Capture the cell that displays the provided text and extract its (x, y) central coordinate. 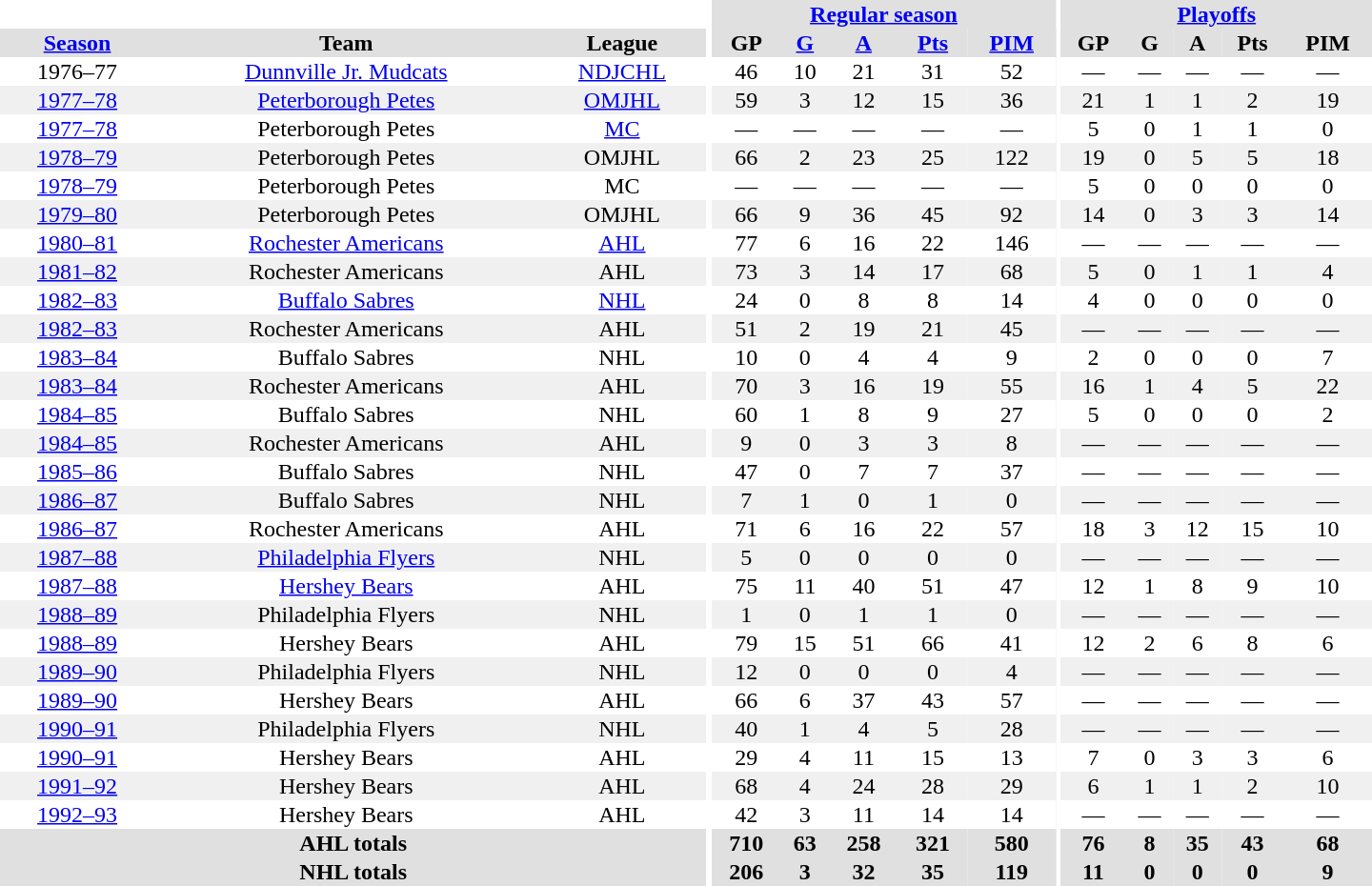
31 (934, 71)
Playoffs (1217, 14)
119 (1012, 872)
27 (1012, 414)
23 (863, 157)
73 (747, 272)
60 (747, 414)
76 (1094, 843)
League (621, 43)
75 (747, 586)
42 (747, 815)
59 (747, 100)
Dunnville Jr. Mudcats (346, 71)
Team (346, 43)
1976–77 (77, 71)
580 (1012, 843)
NHL totals (353, 872)
1979–80 (77, 214)
63 (805, 843)
71 (747, 529)
32 (863, 872)
25 (934, 157)
122 (1012, 157)
52 (1012, 71)
AHL totals (353, 843)
Regular season (884, 14)
13 (1012, 757)
1980–81 (77, 243)
41 (1012, 643)
NDJCHL (621, 71)
55 (1012, 386)
79 (747, 643)
70 (747, 386)
1991–92 (77, 786)
92 (1012, 214)
258 (863, 843)
17 (934, 272)
Season (77, 43)
710 (747, 843)
1981–82 (77, 272)
1985–86 (77, 472)
1992–93 (77, 815)
77 (747, 243)
46 (747, 71)
146 (1012, 243)
206 (747, 872)
321 (934, 843)
